Output the [x, y] coordinate of the center of the cell containing the given text.  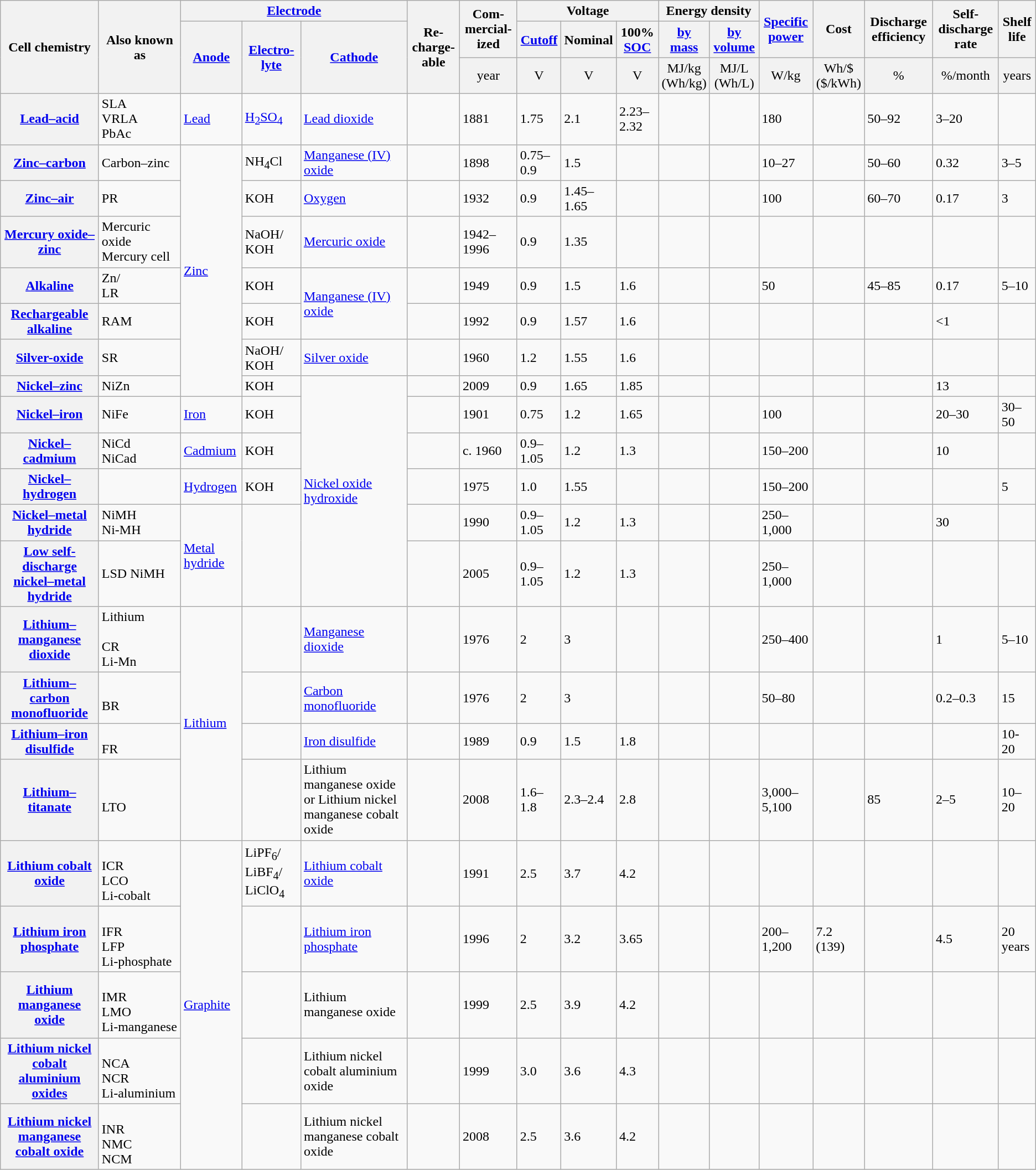
Shelf life [1017, 29]
85 [899, 800]
1.75 [539, 119]
Iron disulfide [354, 742]
BR [139, 698]
<1 [965, 321]
1949 [488, 286]
250–400 [786, 640]
Re­charge­able [433, 47]
Cutoff [539, 40]
2.1 [589, 119]
Electrode [294, 11]
Discharge efficiency [899, 29]
by mass [684, 40]
1989 [488, 742]
Lithium–manganese dioxide [50, 640]
0.75–0.9 [539, 163]
3.2 [589, 939]
1.45–1.65 [589, 198]
MJ/L (Wh/L) [734, 75]
3.0 [539, 1070]
1.0 [539, 487]
Lithium–titanate [50, 800]
Energy density [708, 11]
10 [965, 451]
10-20 [1017, 742]
1 [965, 640]
3.9 [589, 1005]
4.5 [965, 939]
Oxygen [354, 198]
Lithium–iron disulfide [50, 742]
Carbon–zinc [139, 163]
50–60 [899, 163]
1932 [488, 198]
%/month [965, 75]
SR [139, 358]
Alkaline [50, 286]
Graphite [211, 1005]
IMRLMOLi‑manganese [139, 1005]
NiMHNi-MH [139, 522]
3,000– 5,100 [786, 800]
Nickel–cadmium [50, 451]
15 [1017, 698]
180 [786, 119]
Anode [211, 58]
Metal hydride [211, 556]
2.23–2.32 [638, 119]
MJ/kg (Wh/kg) [684, 75]
1898 [488, 163]
Rechargeable alkaline [50, 321]
13 [965, 386]
Lead–acid [50, 119]
Silver-oxide [50, 358]
ICRLCOLi‑cobalt [139, 873]
Zn/LR [139, 286]
3.7 [589, 873]
1992 [488, 321]
Zinc [211, 270]
Nickel oxide hydroxide [354, 490]
year [488, 75]
Com­mercial­ized [488, 29]
1.57 [589, 321]
100% SOC [638, 40]
2005 [488, 573]
years [1017, 75]
Zinc–air [50, 198]
1.8 [638, 742]
FR [139, 742]
Mercuric oxide [354, 242]
3–20 [965, 119]
LTO [139, 800]
RAM [139, 321]
Wh/$ ($/kWh) [839, 75]
LithiumCRLi-Mn [139, 640]
Manganese dioxide [354, 640]
Lithium–carbon monofluoride [50, 698]
NiZn [139, 386]
IFRLFPLi‑phosphate [139, 939]
Specific power [786, 29]
NiFe [139, 414]
LiPF6/ LiBF4/ LiClO4 [271, 873]
Mercuric oxideMercury cell [139, 242]
50 [786, 286]
1990 [488, 522]
1.35 [589, 242]
Nickel–iron [50, 414]
1.85 [638, 386]
5 [1017, 487]
1975 [488, 487]
20–30 [965, 414]
H2SO4 [271, 119]
Cost [839, 29]
NCANCRLi‑aluminium [139, 1070]
Lead [211, 119]
1960 [488, 358]
by volume [734, 40]
W/kg [786, 75]
Voltage [588, 11]
0.2–0.3 [965, 698]
% [899, 75]
Iron [211, 414]
20 years [1017, 939]
60–70 [899, 198]
200–1,200 [786, 939]
Also known as [139, 47]
Cell chemistry [50, 47]
Lithium nickel cobalt aluminium oxides [50, 1070]
1.6–1.8 [539, 800]
3–5 [1017, 163]
1996 [488, 939]
1901 [488, 414]
Self-discharge rate [965, 29]
50–80 [786, 698]
0.32 [965, 163]
Lithium manganese oxide or Lithium nickel manganese cobalt oxide [354, 800]
2009 [488, 386]
3.65 [638, 939]
Cathode [354, 58]
4.3 [638, 1070]
Zinc–carbon [50, 163]
Lead dioxide [354, 119]
50–92 [899, 119]
Mercury oxide–zinc [50, 242]
2–5 [965, 800]
LSD NiMH [139, 573]
PR [139, 198]
1942– 1996 [488, 242]
NH4Cl [271, 163]
Lithium [211, 723]
Low self-discharge nickel–metal hydride [50, 573]
Nominal [589, 40]
Nickel–metal hydride [50, 522]
Nickel–zinc [50, 386]
10–20 [1017, 800]
Hydrogen [211, 487]
1881 [488, 119]
Cadmium [211, 451]
45–85 [899, 286]
30 [965, 522]
10–27 [786, 163]
1991 [488, 873]
Silver oxide [354, 358]
0.75 [539, 414]
c. 1960 [488, 451]
Lithium nickel cobalt aluminium oxide [354, 1070]
2.3–2.4 [589, 800]
SLAVRLAPbAc [139, 119]
Nickel–hydrogen [50, 487]
Carbon monofluoride [354, 698]
NiCdNiCad [139, 451]
Electro­lyte [271, 58]
30– 50 [1017, 414]
7.2 (139) [839, 939]
2.8 [638, 800]
INRNMCNCM [139, 1137]
